Detect which cell encompasses the target text, then output its (X, Y) center coordinate. 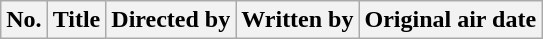
No. (24, 20)
Written by (298, 20)
Title (76, 20)
Directed by (171, 20)
Original air date (450, 20)
